For the text-containing cell, return its midpoint in (x, y) coordinate format. 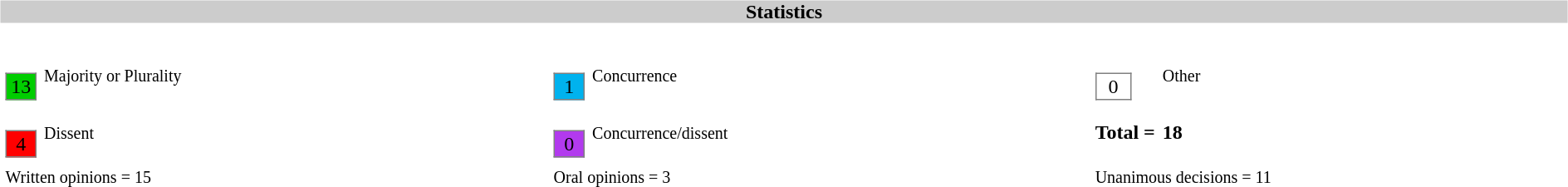
Concurrence/dissent (840, 132)
18 (1363, 132)
Majority or Plurality (296, 76)
Statistics (784, 12)
Concurrence (840, 76)
Total = (1125, 132)
Other (1363, 76)
Dissent (296, 132)
